Find where the given text appears and provide that cell's center as (X, Y) coordinate. 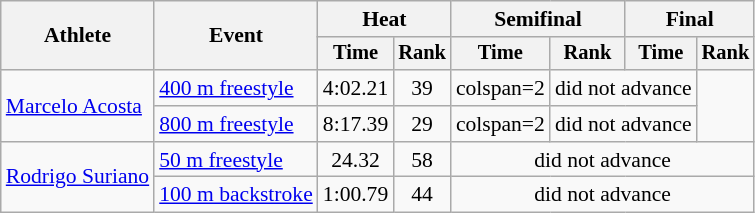
100 m backstroke (236, 195)
Final (690, 19)
1:00.79 (356, 195)
50 m freestyle (236, 160)
Semifinal (538, 19)
400 m freestyle (236, 88)
Heat (384, 19)
Marcelo Acosta (78, 106)
4:02.21 (356, 88)
44 (422, 195)
39 (422, 88)
8:17.39 (356, 124)
Event (236, 36)
Rodrigo Suriano (78, 178)
29 (422, 124)
58 (422, 160)
Athlete (78, 36)
24.32 (356, 160)
800 m freestyle (236, 124)
